Output the (x, y) coordinate of the center of the cell containing the given text.  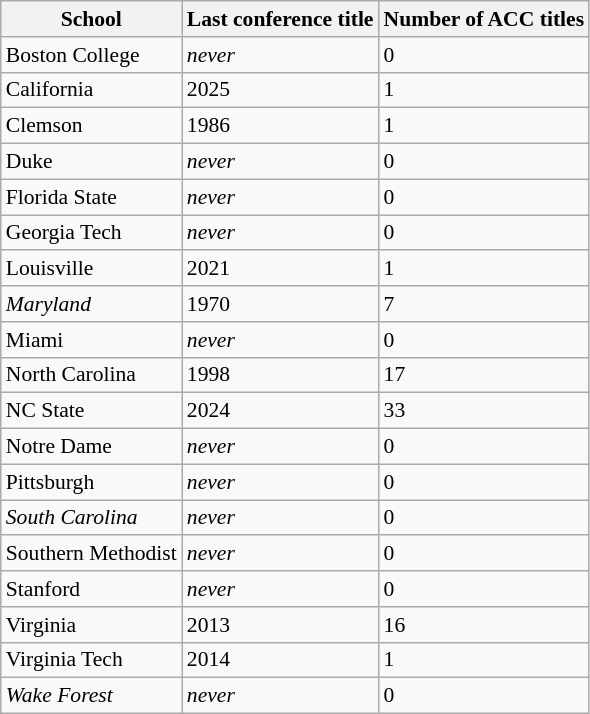
33 (484, 411)
Maryland (92, 304)
17 (484, 375)
Miami (92, 340)
Virginia (92, 625)
Notre Dame (92, 447)
7 (484, 304)
Louisville (92, 269)
Stanford (92, 589)
NC State (92, 411)
1970 (280, 304)
1986 (280, 126)
Boston College (92, 55)
Last conference title (280, 19)
2014 (280, 660)
2013 (280, 625)
Florida State (92, 197)
School (92, 19)
Wake Forest (92, 696)
Number of ACC titles (484, 19)
Virginia Tech (92, 660)
North Carolina (92, 375)
1998 (280, 375)
2021 (280, 269)
Southern Methodist (92, 554)
California (92, 90)
South Carolina (92, 518)
2024 (280, 411)
2025 (280, 90)
Clemson (92, 126)
Duke (92, 162)
Georgia Tech (92, 233)
16 (484, 625)
Pittsburgh (92, 482)
